Locate the cell with the specified text and output its (x, y) center coordinate. 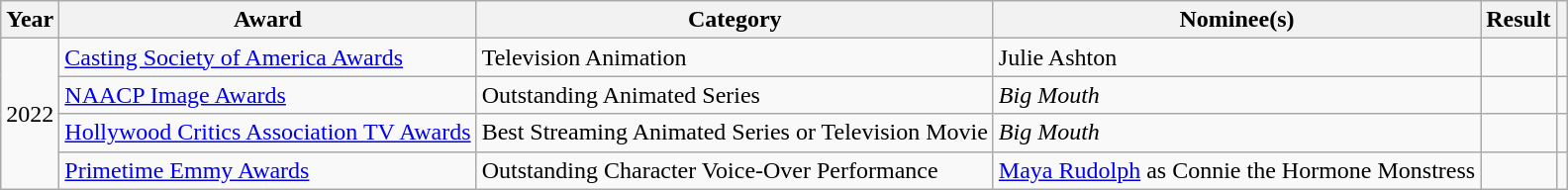
Nominee(s) (1236, 20)
Best Streaming Animated Series or Television Movie (735, 133)
Outstanding Animated Series (735, 95)
Year (30, 20)
Julie Ashton (1236, 57)
Result (1519, 20)
Hollywood Critics Association TV Awards (267, 133)
Television Animation (735, 57)
Maya Rudolph as Connie the Hormone Monstress (1236, 170)
Award (267, 20)
Primetime Emmy Awards (267, 170)
Outstanding Character Voice-Over Performance (735, 170)
Category (735, 20)
Casting Society of America Awards (267, 57)
2022 (30, 114)
NAACP Image Awards (267, 95)
